Search for the cell housing the specified text and yield its (X, Y) center coordinate. 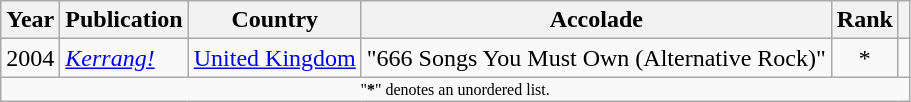
"666 Songs You Must Own (Alternative Rock)" (596, 58)
Country (274, 20)
* (864, 58)
Kerrang! (124, 58)
Year (30, 20)
Rank (864, 20)
Publication (124, 20)
United Kingdom (274, 58)
"*" denotes an unordered list. (456, 89)
2004 (30, 58)
Accolade (596, 20)
